Provide the (X, Y) coordinate of the cell's center where the given text is located.  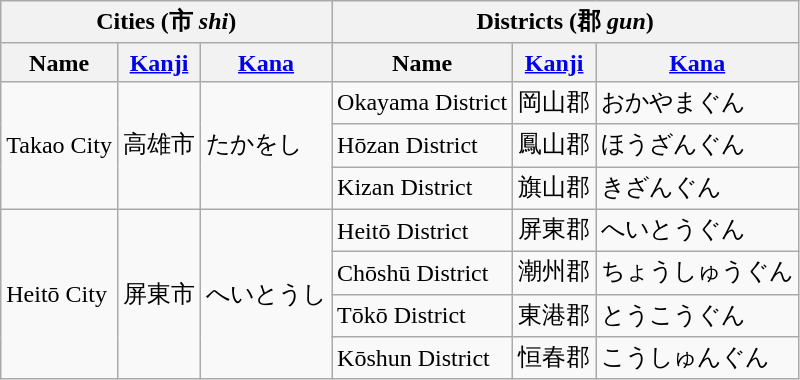
へいとうし (266, 294)
東港郡 (554, 316)
Okayama District (422, 102)
屏東郡 (554, 230)
たかをし (266, 145)
ちょうしゅうぐん (698, 274)
Takao City (60, 145)
おかやまぐん (698, 102)
とうこうぐん (698, 316)
Cities (市 shi) (166, 22)
屏東市 (158, 294)
恒春郡 (554, 358)
高雄市 (158, 145)
Hōzan District (422, 146)
岡山郡 (554, 102)
潮州郡 (554, 274)
Kizan District (422, 188)
Chōshū District (422, 274)
こうしゅんぐん (698, 358)
Tōkō District (422, 316)
旗山郡 (554, 188)
Districts (郡 gun) (566, 22)
Heitō City (60, 294)
ほうざんぐん (698, 146)
へいとうぐん (698, 230)
鳳山郡 (554, 146)
Kōshun District (422, 358)
きざんぐん (698, 188)
Heitō District (422, 230)
